Scan for the cell matching the given text and deliver its [x, y] coordinate at center. 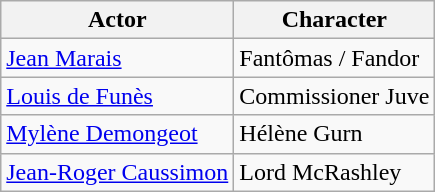
Commissioner Juve [334, 96]
Mylène Demongeot [118, 134]
Fantômas / Fandor [334, 58]
Louis de Funès [118, 96]
Hélène Gurn [334, 134]
Actor [118, 20]
Jean Marais [118, 58]
Jean-Roger Caussimon [118, 172]
Lord McRashley [334, 172]
Character [334, 20]
